Find where the given text appears and provide that cell's center as (X, Y) coordinate. 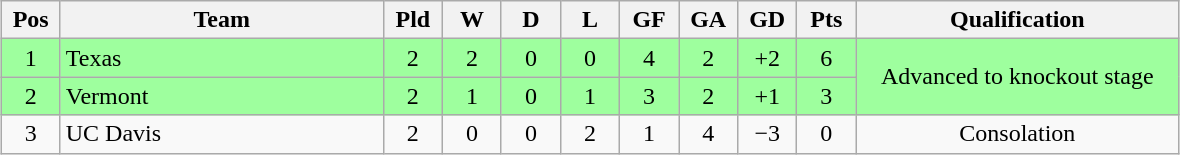
GA (708, 20)
D (530, 20)
Pld (412, 20)
Vermont (222, 96)
W (472, 20)
Qualification (1018, 20)
Pts (826, 20)
−3 (768, 134)
GD (768, 20)
Pos (30, 20)
Advanced to knockout stage (1018, 77)
L (590, 20)
+1 (768, 96)
GF (650, 20)
+2 (768, 58)
Texas (222, 58)
6 (826, 58)
Team (222, 20)
Consolation (1018, 134)
UC Davis (222, 134)
